Determine the [X, Y] coordinate at the center of the cell enclosing the given text.  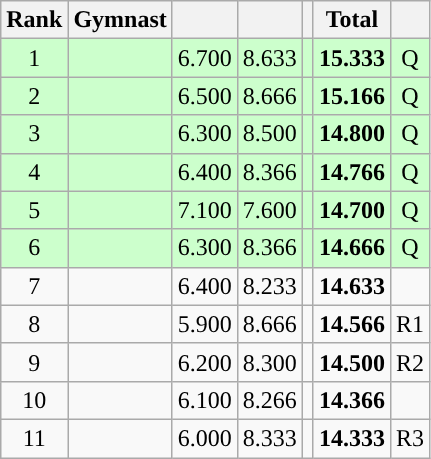
14.566 [352, 324]
4 [34, 172]
8.300 [270, 362]
15.333 [352, 58]
7.100 [204, 210]
6.200 [204, 362]
6.500 [204, 96]
9 [34, 362]
1 [34, 58]
R1 [410, 324]
R3 [410, 438]
8.266 [270, 400]
11 [34, 438]
15.166 [352, 96]
8.633 [270, 58]
5.900 [204, 324]
3 [34, 134]
8.333 [270, 438]
8.233 [270, 286]
5 [34, 210]
8.500 [270, 134]
14.766 [352, 172]
10 [34, 400]
6.000 [204, 438]
R2 [410, 362]
6.700 [204, 58]
14.700 [352, 210]
Gymnast [120, 20]
Rank [34, 20]
7 [34, 286]
14.666 [352, 248]
6 [34, 248]
7.600 [270, 210]
2 [34, 96]
14.633 [352, 286]
6.100 [204, 400]
14.366 [352, 400]
Total [352, 20]
14.800 [352, 134]
14.333 [352, 438]
14.500 [352, 362]
8 [34, 324]
